Scan for the cell matching the given text and deliver its [x, y] coordinate at center. 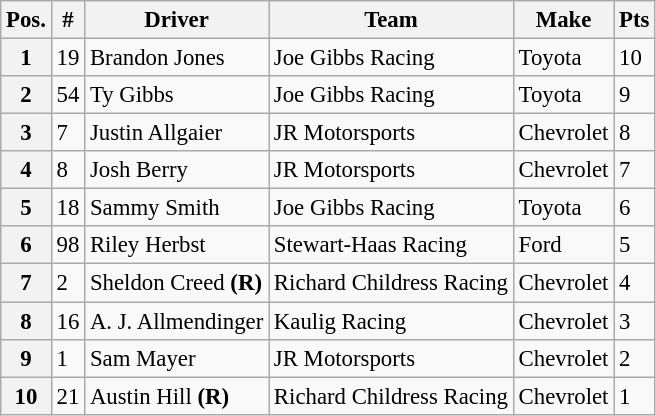
Sammy Smith [177, 208]
Austin Hill (R) [177, 396]
Justin Allgaier [177, 133]
Driver [177, 20]
Pos. [26, 20]
Team [392, 20]
A. J. Allmendinger [177, 321]
Stewart-Haas Racing [392, 245]
Riley Herbst [177, 245]
Pts [634, 20]
Ford [563, 245]
19 [68, 58]
Make [563, 20]
Ty Gibbs [177, 95]
Josh Berry [177, 170]
16 [68, 321]
98 [68, 245]
Kaulig Racing [392, 321]
18 [68, 208]
Sam Mayer [177, 358]
Sheldon Creed (R) [177, 283]
# [68, 20]
21 [68, 396]
Brandon Jones [177, 58]
54 [68, 95]
